Return (x, y) of the center of cell containing provided text 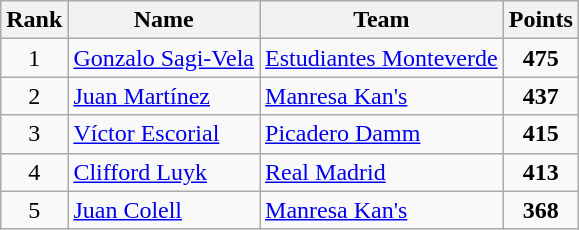
Gonzalo Sagi-Vela (164, 58)
Víctor Escorial (164, 134)
Team (382, 20)
2 (34, 96)
Juan Martínez (164, 96)
437 (540, 96)
3 (34, 134)
4 (34, 172)
Rank (34, 20)
Juan Colell (164, 210)
1 (34, 58)
Name (164, 20)
415 (540, 134)
413 (540, 172)
Clifford Luyk (164, 172)
Points (540, 20)
Real Madrid (382, 172)
5 (34, 210)
368 (540, 210)
Picadero Damm (382, 134)
Estudiantes Monteverde (382, 58)
475 (540, 58)
